Locate the cell with the specified text and output its [x, y] center coordinate. 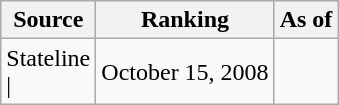
Ranking [185, 20]
Stateline| [48, 72]
Source [48, 20]
As of [306, 20]
October 15, 2008 [185, 72]
